Pinpoint the cell where the given text exists, returning its (x, y) midpoint coordinate. 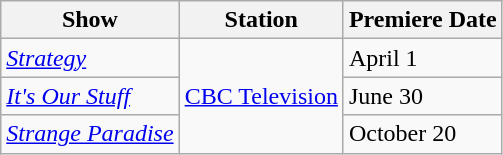
CBC Television (261, 96)
Strange Paradise (90, 134)
Premiere Date (422, 20)
Strategy (90, 58)
Show (90, 20)
It's Our Stuff (90, 96)
April 1 (422, 58)
Station (261, 20)
June 30 (422, 96)
October 20 (422, 134)
